Search for the cell housing the specified text and yield its (X, Y) center coordinate. 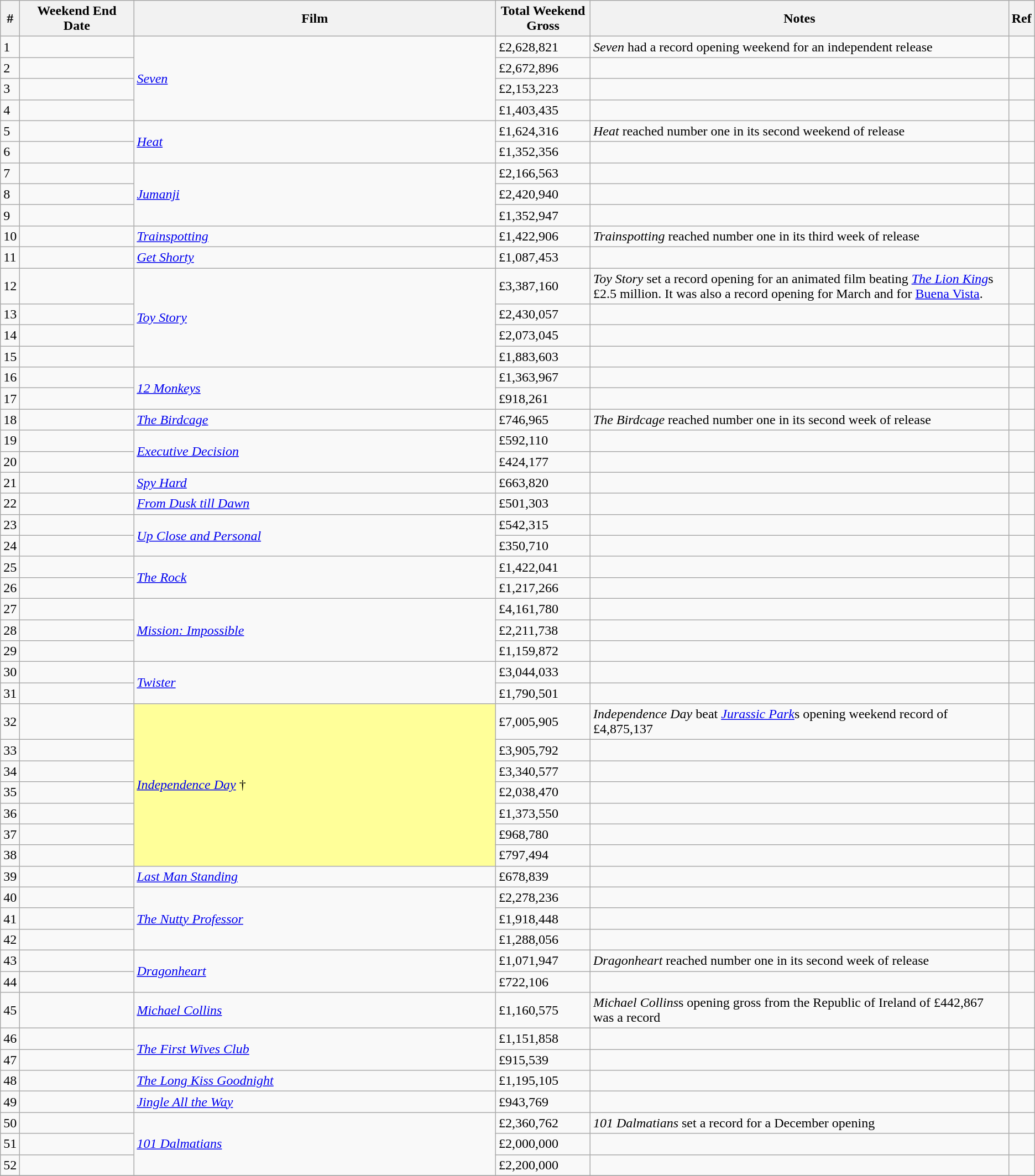
5 (10, 131)
Dragonheart (315, 971)
The Long Kiss Goodnight (315, 1081)
£2,278,236 (543, 897)
£943,769 (543, 1102)
# (10, 19)
50 (10, 1123)
£1,918,448 (543, 918)
Heat (315, 142)
44 (10, 981)
Dragonheart reached number one in its second week of release (799, 960)
£542,315 (543, 525)
£1,151,858 (543, 1039)
£1,160,575 (543, 1011)
101 Dalmatians (315, 1144)
£1,363,967 (543, 378)
From Dusk till Dawn (315, 504)
Up Close and Personal (315, 535)
40 (10, 897)
£2,200,000 (543, 1165)
£1,624,316 (543, 131)
39 (10, 876)
27 (10, 609)
51 (10, 1144)
13 (10, 315)
£1,217,266 (543, 588)
Executive Decision (315, 451)
£663,820 (543, 483)
The First Wives Club (315, 1049)
101 Dalmatians set a record for a December opening (799, 1123)
30 (10, 672)
£2,073,045 (543, 336)
22 (10, 504)
1 (10, 47)
38 (10, 855)
£1,373,550 (543, 813)
12 (10, 285)
£4,161,780 (543, 609)
£1,087,453 (543, 257)
37 (10, 834)
Twister (315, 683)
18 (10, 420)
32 (10, 722)
31 (10, 693)
19 (10, 441)
Trainspotting reached number one in its third week of release (799, 236)
Get Shorty (315, 257)
12 Monkeys (315, 388)
Seven (315, 79)
7 (10, 173)
£2,628,821 (543, 47)
43 (10, 960)
£592,110 (543, 441)
25 (10, 567)
£918,261 (543, 399)
Ref (1022, 19)
47 (10, 1060)
£2,672,896 (543, 68)
23 (10, 525)
3 (10, 89)
29 (10, 651)
28 (10, 630)
41 (10, 918)
Independence Day † (315, 785)
£350,710 (543, 546)
26 (10, 588)
£2,211,738 (543, 630)
Jumanji (315, 194)
Seven had a record opening weekend for an independent release (799, 47)
Notes (799, 19)
Total Weekend Gross (543, 19)
£2,420,940 (543, 194)
8 (10, 194)
48 (10, 1081)
£7,005,905 (543, 722)
£722,106 (543, 981)
£915,539 (543, 1060)
£1,422,041 (543, 567)
£1,195,105 (543, 1081)
Last Man Standing (315, 876)
36 (10, 813)
£1,790,501 (543, 693)
£968,780 (543, 834)
Mission: Impossible (315, 630)
£2,153,223 (543, 89)
14 (10, 336)
Michael Collins (315, 1011)
42 (10, 939)
46 (10, 1039)
16 (10, 378)
Film (315, 19)
£2,166,563 (543, 173)
£3,387,160 (543, 285)
£2,038,470 (543, 792)
33 (10, 750)
49 (10, 1102)
6 (10, 152)
£501,303 (543, 504)
9 (10, 215)
£1,403,435 (543, 110)
45 (10, 1011)
15 (10, 357)
£1,159,872 (543, 651)
The Nutty Professor (315, 918)
10 (10, 236)
£3,905,792 (543, 750)
Michael Collinss opening gross from the Republic of Ireland of £442,867 was a record (799, 1011)
The Rock (315, 577)
17 (10, 399)
£1,071,947 (543, 960)
Spy Hard (315, 483)
£2,000,000 (543, 1144)
£1,883,603 (543, 357)
Independence Day beat Jurassic Parks opening weekend record of £4,875,137 (799, 722)
Heat reached number one in its second weekend of release (799, 131)
£678,839 (543, 876)
£1,352,947 (543, 215)
Weekend End Date (77, 19)
11 (10, 257)
£3,044,033 (543, 672)
21 (10, 483)
£797,494 (543, 855)
34 (10, 771)
20 (10, 462)
£1,288,056 (543, 939)
£1,422,906 (543, 236)
£1,352,356 (543, 152)
£3,340,577 (543, 771)
Jingle All the Way (315, 1102)
35 (10, 792)
Toy Story set a record opening for an animated film beating The Lion Kings £2.5 million. It was also a record opening for March and for Buena Vista. (799, 285)
Toy Story (315, 317)
24 (10, 546)
£424,177 (543, 462)
The Birdcage reached number one in its second week of release (799, 420)
£746,965 (543, 420)
2 (10, 68)
£2,360,762 (543, 1123)
Trainspotting (315, 236)
4 (10, 110)
52 (10, 1165)
£2,430,057 (543, 315)
The Birdcage (315, 420)
